Extract the (X, Y) coordinate from the center of the cell holding the provided text.  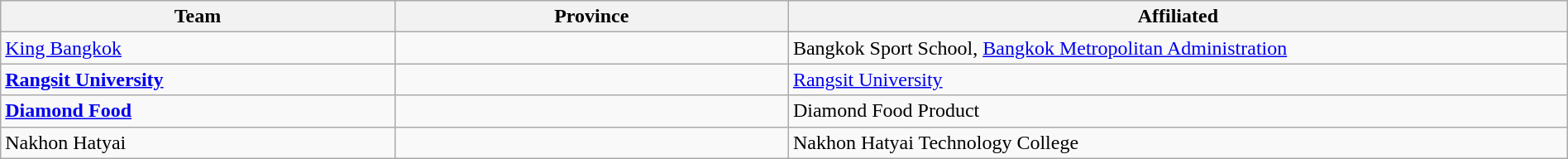
Diamond Food Product (1178, 111)
Bangkok Sport School, Bangkok Metropolitan Administration (1178, 48)
Diamond Food (198, 111)
King Bangkok (198, 48)
Nakhon Hatyai Technology College (1178, 142)
Team (198, 17)
Province (591, 17)
Nakhon Hatyai (198, 142)
Affiliated (1178, 17)
